Scan for the cell matching the given text and deliver its (x, y) coordinate at center. 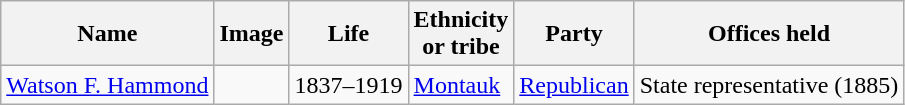
State representative (1885) (769, 85)
Name (108, 34)
Montauk (461, 85)
Ethnicityor tribe (461, 34)
Republican (574, 85)
Life (348, 34)
Watson F. Hammond (108, 85)
Party (574, 34)
1837–1919 (348, 85)
Image (252, 34)
Offices held (769, 34)
